Scan for the cell matching the given text and deliver its (x, y) coordinate at center. 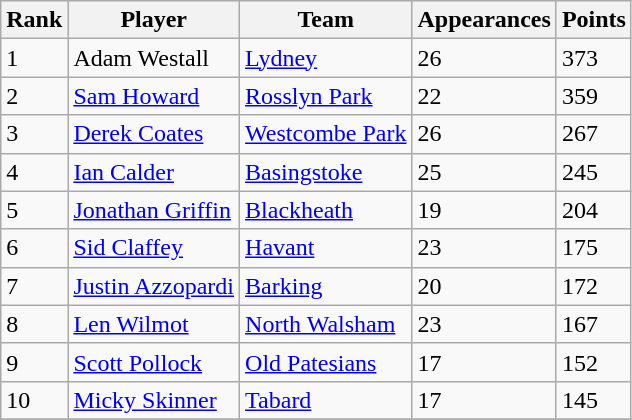
19 (484, 210)
359 (594, 96)
Player (154, 20)
Havant (326, 248)
2 (34, 96)
373 (594, 58)
3 (34, 134)
Basingstoke (326, 172)
North Walsham (326, 324)
Sid Claffey (154, 248)
152 (594, 362)
Rosslyn Park (326, 96)
25 (484, 172)
8 (34, 324)
Lydney (326, 58)
245 (594, 172)
4 (34, 172)
Team (326, 20)
267 (594, 134)
Tabard (326, 400)
7 (34, 286)
Derek Coates (154, 134)
Jonathan Griffin (154, 210)
Justin Azzopardi (154, 286)
Old Patesians (326, 362)
1 (34, 58)
204 (594, 210)
10 (34, 400)
Westcombe Park (326, 134)
6 (34, 248)
167 (594, 324)
Ian Calder (154, 172)
Barking (326, 286)
5 (34, 210)
Micky Skinner (154, 400)
Sam Howard (154, 96)
145 (594, 400)
9 (34, 362)
Len Wilmot (154, 324)
20 (484, 286)
172 (594, 286)
Appearances (484, 20)
Rank (34, 20)
22 (484, 96)
Points (594, 20)
175 (594, 248)
Blackheath (326, 210)
Scott Pollock (154, 362)
Adam Westall (154, 58)
